Return (x, y) of the center of cell containing provided text 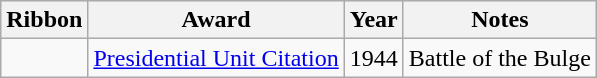
Notes (500, 20)
Presidential Unit Citation (216, 58)
1944 (374, 58)
Ribbon (44, 20)
Year (374, 20)
Battle of the Bulge (500, 58)
Award (216, 20)
